Output the [x, y] coordinate of the center of the cell containing the given text.  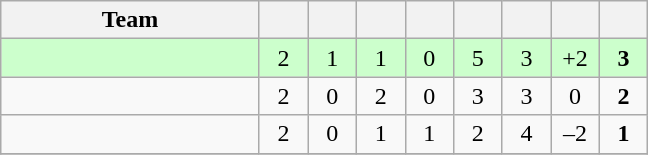
4 [526, 134]
–2 [576, 134]
Team [130, 20]
+2 [576, 58]
5 [478, 58]
